Determine the (x, y) coordinate at the center of the cell enclosing the given text.  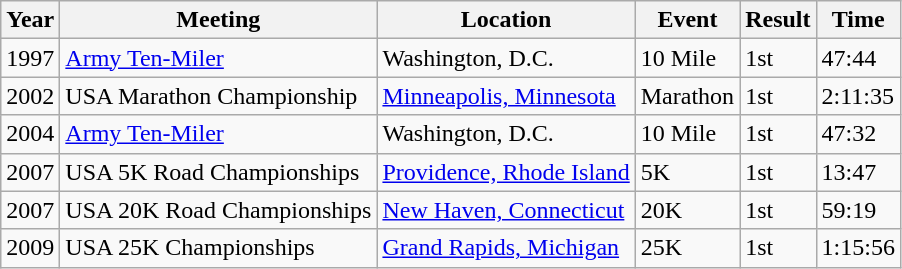
USA 25K Championships (218, 248)
Marathon (687, 96)
2002 (30, 96)
Providence, Rhode Island (506, 172)
Time (858, 20)
USA Marathon Championship (218, 96)
Year (30, 20)
25K (687, 248)
13:47 (858, 172)
1:15:56 (858, 248)
Meeting (218, 20)
2004 (30, 134)
Minneapolis, Minnesota (506, 96)
USA 20K Road Championships (218, 210)
Location (506, 20)
Event (687, 20)
1997 (30, 58)
USA 5K Road Championships (218, 172)
47:32 (858, 134)
New Haven, Connecticut (506, 210)
47:44 (858, 58)
2:11:35 (858, 96)
2009 (30, 248)
Result (778, 20)
Grand Rapids, Michigan (506, 248)
59:19 (858, 210)
5K (687, 172)
20K (687, 210)
